From the cell containing the given text, extract its center point as (X, Y) coordinate. 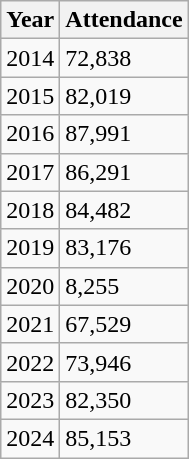
82,350 (124, 400)
87,991 (124, 134)
2018 (30, 210)
2015 (30, 96)
83,176 (124, 248)
2019 (30, 248)
2020 (30, 286)
86,291 (124, 172)
8,255 (124, 286)
2024 (30, 438)
2016 (30, 134)
Year (30, 20)
67,529 (124, 324)
72,838 (124, 58)
2023 (30, 400)
2014 (30, 58)
85,153 (124, 438)
2022 (30, 362)
82,019 (124, 96)
2017 (30, 172)
Attendance (124, 20)
2021 (30, 324)
84,482 (124, 210)
73,946 (124, 362)
